Return [x, y] of the center of cell containing provided text 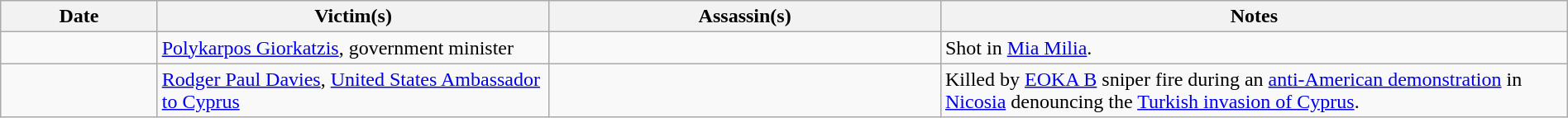
Notes [1254, 17]
Killed by EOKA B sniper fire during an anti-American demonstration in Nicosia denouncing the Turkish invasion of Cyprus. [1254, 91]
Date [79, 17]
Shot in Mia Milia. [1254, 48]
Assassin(s) [745, 17]
Rodger Paul Davies, United States Ambassador to Cyprus [353, 91]
Polykarpos Giorkatzis, government minister [353, 48]
Victim(s) [353, 17]
